Search for the cell housing the specified text and yield its [X, Y] center coordinate. 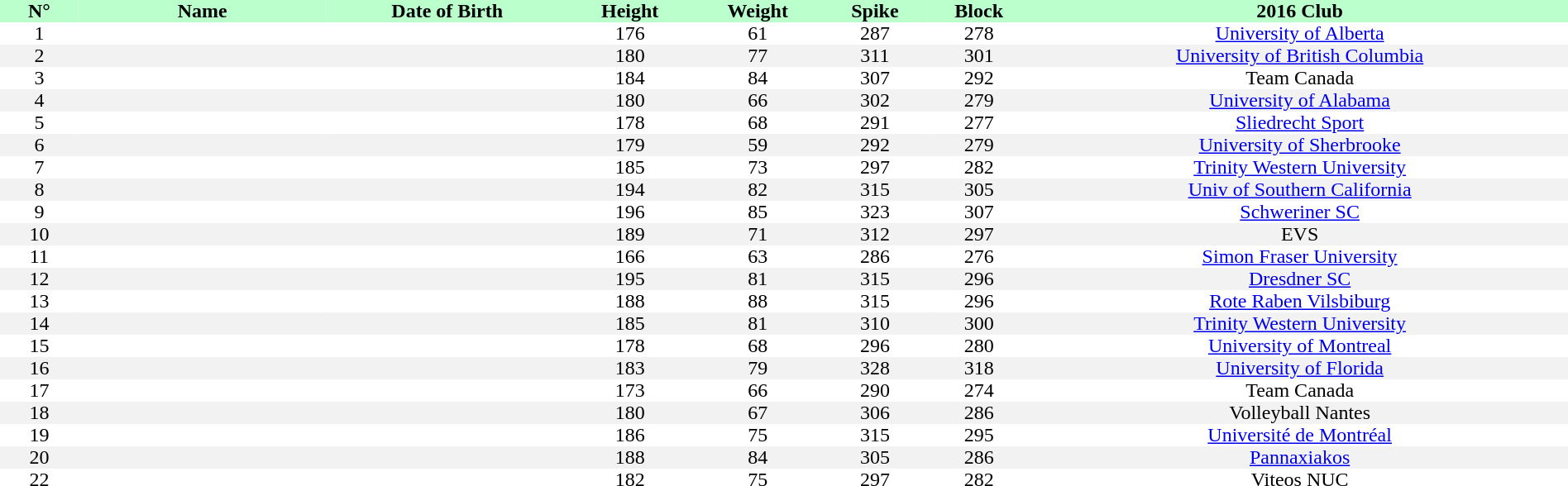
6 [40, 145]
10 [40, 235]
5 [40, 122]
15 [40, 345]
11 [40, 256]
282 [979, 167]
14 [40, 324]
Université de Montréal [1300, 435]
73 [758, 167]
85 [758, 212]
N° [40, 12]
Weight [758, 12]
176 [630, 33]
20 [40, 458]
291 [875, 122]
63 [758, 256]
300 [979, 324]
88 [758, 301]
295 [979, 435]
Schweriner SC [1300, 212]
166 [630, 256]
17 [40, 390]
4 [40, 101]
59 [758, 145]
306 [875, 413]
8 [40, 190]
276 [979, 256]
280 [979, 345]
312 [875, 235]
290 [875, 390]
328 [875, 369]
Univ of Southern California [1300, 190]
301 [979, 56]
186 [630, 435]
12 [40, 279]
University of Montreal [1300, 345]
Simon Fraser University [1300, 256]
18 [40, 413]
Spike [875, 12]
University of Sherbrooke [1300, 145]
77 [758, 56]
61 [758, 33]
University of Alberta [1300, 33]
67 [758, 413]
75 [758, 435]
Rote Raben Vilsbiburg [1300, 301]
Date of Birth [447, 12]
195 [630, 279]
311 [875, 56]
Block [979, 12]
Height [630, 12]
16 [40, 369]
323 [875, 212]
302 [875, 101]
7 [40, 167]
274 [979, 390]
71 [758, 235]
Dresdner SC [1300, 279]
184 [630, 78]
194 [630, 190]
University of Alabama [1300, 101]
EVS [1300, 235]
University of British Columbia [1300, 56]
189 [630, 235]
278 [979, 33]
19 [40, 435]
13 [40, 301]
2016 Club [1300, 12]
3 [40, 78]
318 [979, 369]
1 [40, 33]
79 [758, 369]
Pannaxiakos [1300, 458]
287 [875, 33]
179 [630, 145]
82 [758, 190]
183 [630, 369]
Name [203, 12]
Sliedrecht Sport [1300, 122]
9 [40, 212]
277 [979, 122]
University of Florida [1300, 369]
196 [630, 212]
2 [40, 56]
310 [875, 324]
173 [630, 390]
Volleyball Nantes [1300, 413]
